Provide the (X, Y) coordinate of the cell's center where the given text is located.  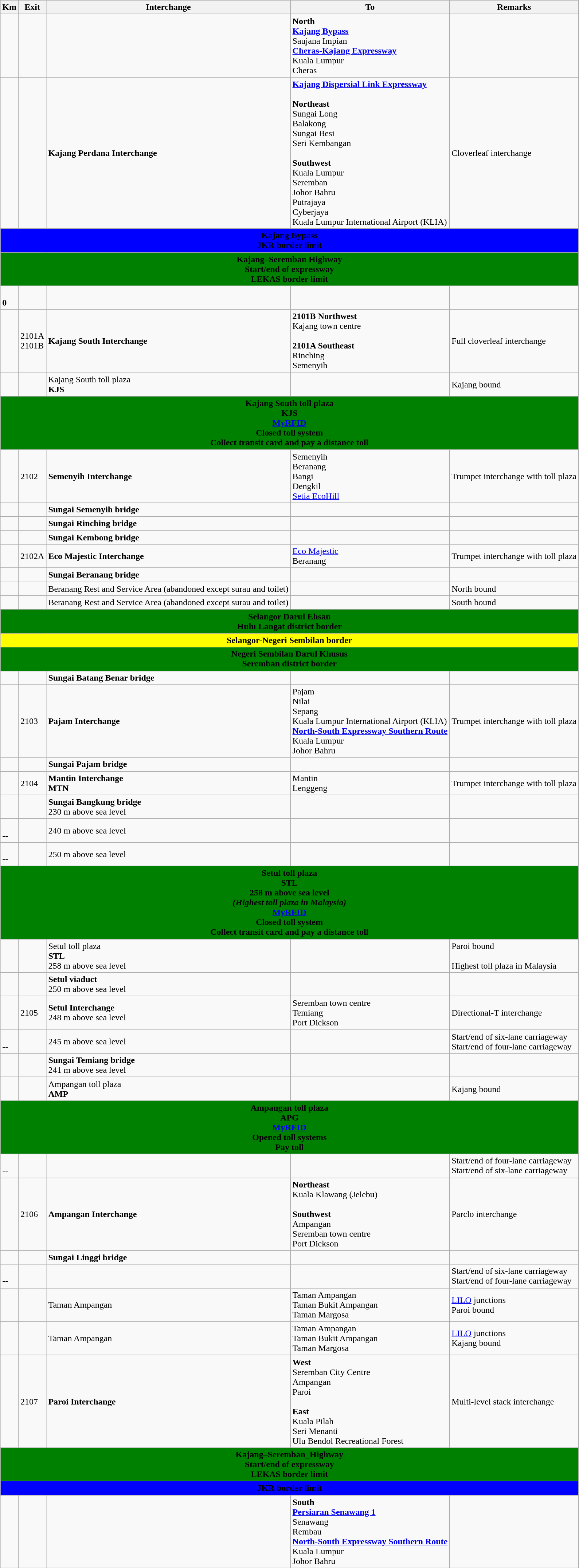
0 (9, 298)
Sungai Rinching bridge (168, 523)
2104 (32, 783)
Full cloverleaf interchange (514, 341)
Eco Majestic Interchange (168, 556)
LILO junctionsKajang bound (514, 1338)
Ampangan toll plazaAMP (168, 1089)
To (370, 7)
Sungai Linggi bridge (168, 1257)
Mantin InterchangeMTN (168, 783)
Kajang South Interchange (168, 341)
2102A (32, 556)
Selangor Darul EhsanHulu Langat district border (289, 621)
2106 (32, 1214)
Multi-level stack interchange (514, 1401)
2105 (32, 1013)
Sungai Semenyih bridge (168, 509)
Kajang South toll plazaKJS (168, 385)
Cloverleaf interchange (514, 153)
Directional-T interchange (514, 1013)
Kajang South toll plazaKJS MyRFID Closed toll systemCollect transit card and pay a distance toll (289, 423)
Selangor-Negeri Sembilan border (289, 640)
Kajang–Seremban HighwayStart/end of expresswayLEKAS border limit (289, 269)
Setul Interchange248 m above sea level (168, 1013)
Semenyih Beranang Bangi DengkilSetia EcoHill (370, 476)
Start/end of four-lane carriagewayStart/end of six-lane carriageway (514, 1166)
South Persiaran Senawang 1 Senawang Rembau North-South Expressway Southern RouteKuala LumpurJohor Bahru (370, 1532)
South bound (514, 603)
Eco Majestic Beranang (370, 556)
240 m above sea level (168, 830)
Sungai Batang Benar bridge (168, 678)
Negeri Sembilan Darul KhususSeremban district border (289, 659)
North bound (514, 589)
Northeast Kuala Klawang (Jelebu)Southwest Ampangan Seremban town centre Port Dickson (370, 1214)
Semenyih Interchange (168, 476)
Paroi Interchange (168, 1401)
Kajang Perdana Interchange (168, 153)
Km (9, 7)
Kajang–Seremban_HighwayStart/end of expresswayLEKAS border limit (289, 1464)
West Seremban City Centre Ampangan ParoiEast Kuala Pilah Seri Menanti Ulu Bendol Recreational Forest (370, 1401)
Sungai Pajam bridge (168, 764)
Setul toll plazaSTL258 m above sea level(Highest toll plaza in Malaysia) MyRFID Closed toll systemCollect transit card and pay a distance toll (289, 902)
Sungai Beranang bridge (168, 575)
Parclo interchange (514, 1214)
Exit (32, 7)
Ampangan Interchange (168, 1214)
Sungai Bangkung bridge230 m above sea level (168, 807)
Pajam Interchange (168, 721)
Pajam Nilai Sepang Kuala Lumpur International Airport (KLIA) North-South Expressway Southern RouteKuala LumpurJohor Bahru (370, 721)
LILO junctionsParoi bound (514, 1305)
Paroi boundHighest toll plaza in Malaysia (514, 956)
Sungai Temiang bridge241 m above sea level (168, 1065)
2103 (32, 721)
2102 (32, 476)
Setul viaduct250 m above sea level (168, 985)
Remarks (514, 7)
2101B Northwest Kajang town centre2101A Southeast Rinching Semenyih (370, 341)
Ampangan toll plazaAPG MyRFID Opened toll systemsPay toll (289, 1127)
JKR border limit (289, 1488)
Kajang BypassJKR border limit (289, 240)
2107 (32, 1401)
Setul toll plazaSTL258 m above sea level (168, 956)
Interchange (168, 7)
Seremban town centre Temiang Port Dickson (370, 1013)
250 m above sea level (168, 854)
Sungai Kembong bridge (168, 537)
North Kajang BypassSaujana Impian Cheras-Kajang ExpresswayKuala LumpurCheras (370, 46)
Mantin Lenggeng (370, 783)
245 m above sea level (168, 1041)
2101A2101B (32, 341)
